For the text-containing cell, return its midpoint in (x, y) coordinate format. 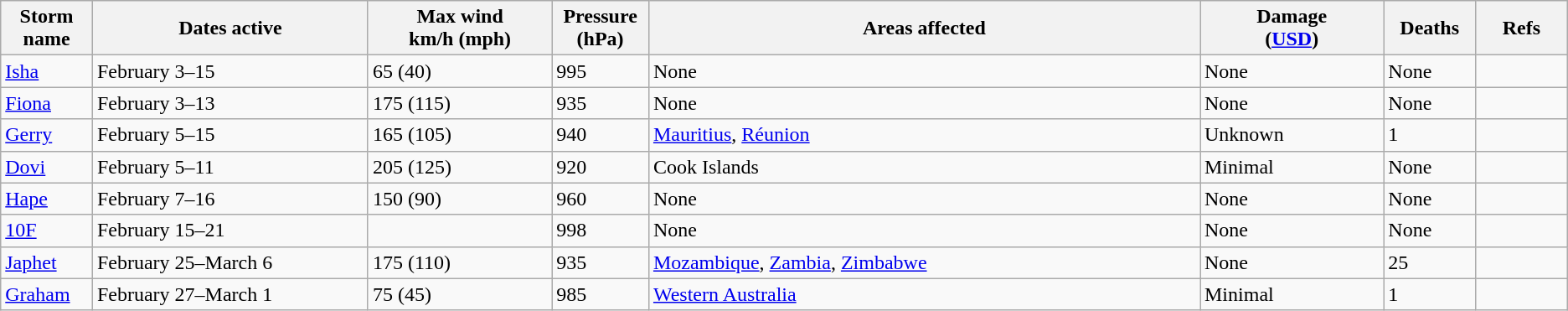
985 (601, 294)
940 (601, 135)
Graham (47, 294)
February 3–13 (230, 103)
165 (105) (459, 135)
Gerry (47, 135)
75 (45) (459, 294)
Damage(USD) (1292, 29)
Pressure(hPa) (601, 29)
175 (115) (459, 103)
995 (601, 71)
25 (1430, 262)
Dates active (230, 29)
Mozambique, Zambia, Zimbabwe (924, 262)
Hape (47, 199)
Isha (47, 71)
Unknown (1292, 135)
February 25–March 6 (230, 262)
Mauritius, Réunion (924, 135)
Refs (1521, 29)
February 7–16 (230, 199)
150 (90) (459, 199)
February 5–11 (230, 167)
February 5–15 (230, 135)
February 15–21 (230, 231)
Japhet (47, 262)
960 (601, 199)
Dovi (47, 167)
920 (601, 167)
Max windkm/h (mph) (459, 29)
Western Australia (924, 294)
Deaths (1430, 29)
998 (601, 231)
65 (40) (459, 71)
205 (125) (459, 167)
February 3–15 (230, 71)
Areas affected (924, 29)
Cook Islands (924, 167)
February 27–March 1 (230, 294)
Storm name (47, 29)
175 (110) (459, 262)
10F (47, 231)
Fiona (47, 103)
